Locate the cell with the specified text and output its (X, Y) center coordinate. 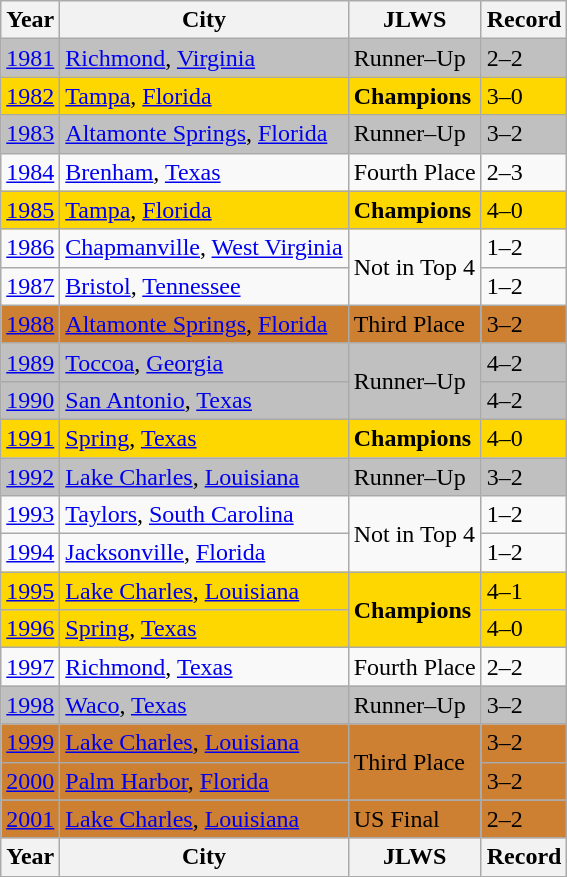
1986 (30, 248)
1982 (30, 96)
1984 (30, 172)
Brenham, Texas (204, 172)
Richmond, Texas (204, 667)
1988 (30, 324)
4–1 (524, 591)
1998 (30, 705)
2000 (30, 781)
2–3 (524, 172)
Chapmanville, West Virginia (204, 248)
1995 (30, 591)
Jacksonville, Florida (204, 553)
1989 (30, 362)
1993 (30, 515)
1994 (30, 553)
1987 (30, 286)
1990 (30, 400)
Richmond, Virginia (204, 58)
Bristol, Tennessee (204, 286)
1992 (30, 477)
1985 (30, 210)
3–0 (524, 96)
1999 (30, 743)
Waco, Texas (204, 705)
US Final (414, 819)
1983 (30, 134)
San Antonio, Texas (204, 400)
1997 (30, 667)
Toccoa, Georgia (204, 362)
2001 (30, 819)
Palm Harbor, Florida (204, 781)
1996 (30, 629)
1981 (30, 58)
1991 (30, 438)
Taylors, South Carolina (204, 515)
